Determine the [X, Y] coordinate at the center of the cell enclosing the given text.  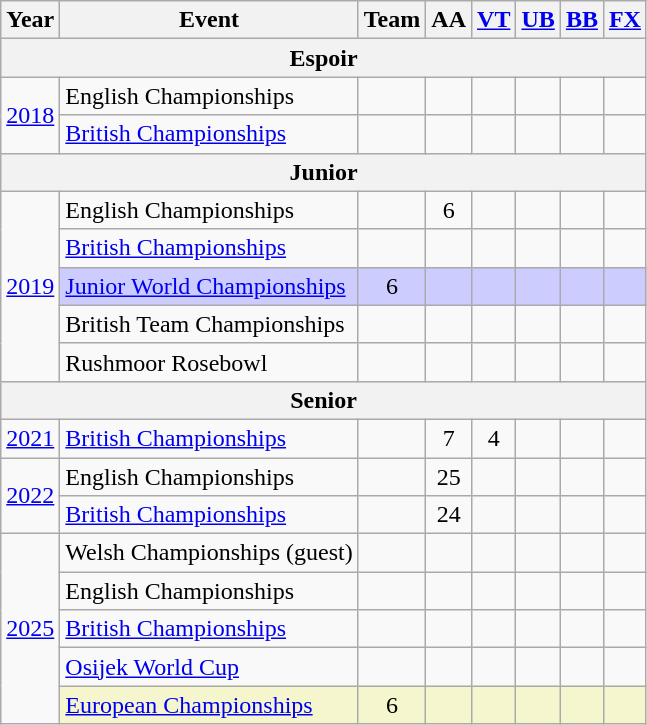
FX [624, 20]
Junior World Championships [209, 286]
Espoir [324, 58]
British Team Championships [209, 324]
2021 [30, 438]
Rushmoor Rosebowl [209, 362]
Welsh Championships (guest) [209, 553]
Senior [324, 400]
VT [494, 20]
2018 [30, 115]
7 [449, 438]
Year [30, 20]
AA [449, 20]
Event [209, 20]
2022 [30, 496]
4 [494, 438]
European Championships [209, 705]
Junior [324, 172]
UB [538, 20]
2019 [30, 286]
25 [449, 477]
Osijek World Cup [209, 667]
BB [582, 20]
2025 [30, 629]
24 [449, 515]
Team [392, 20]
